For the text-containing cell, return its midpoint in [X, Y] coordinate format. 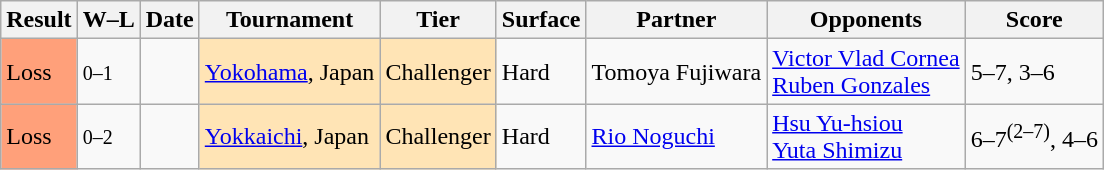
Tournament [290, 20]
W–L [108, 20]
Score [1034, 20]
0–2 [108, 136]
Surface [541, 20]
Tomoya Fujiwara [676, 72]
Partner [676, 20]
Opponents [866, 20]
Yokkaichi, Japan [290, 136]
5–7, 3–6 [1034, 72]
0–1 [108, 72]
Hsu Yu-hsiou Yuta Shimizu [866, 136]
6–7(2–7), 4–6 [1034, 136]
Yokohama, Japan [290, 72]
Victor Vlad Cornea Ruben Gonzales [866, 72]
Date [170, 20]
Rio Noguchi [676, 136]
Result [39, 20]
Tier [438, 20]
